Output the [x, y] coordinate of the center of the cell containing the given text.  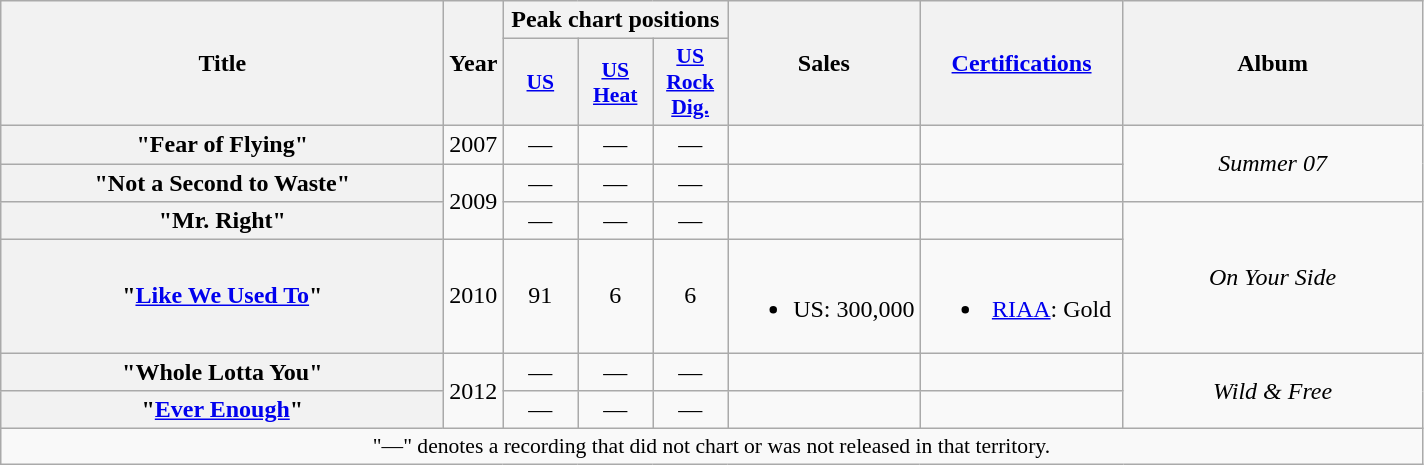
2010 [474, 296]
Title [222, 64]
"Fear of Flying" [222, 144]
"Mr. Right" [222, 221]
"Not a Second to Waste" [222, 183]
"Ever Enough" [222, 410]
2009 [474, 202]
"Like We Used To" [222, 296]
Peak chart positions [616, 20]
US: 300,000 [824, 296]
RIAA: Gold [1022, 296]
Album [1272, 64]
Sales [824, 64]
2007 [474, 144]
Certifications [1022, 64]
2012 [474, 391]
91 [540, 296]
US [540, 82]
Year [474, 64]
"Whole Lotta You" [222, 372]
"—" denotes a recording that did not chart or was not released in that territory. [712, 447]
Summer 07 [1272, 163]
Wild & Free [1272, 391]
On Your Side [1272, 278]
USRock Dig. [690, 82]
USHeat [616, 82]
